Provide the (x, y) coordinate of the cell's center where the given text is located.  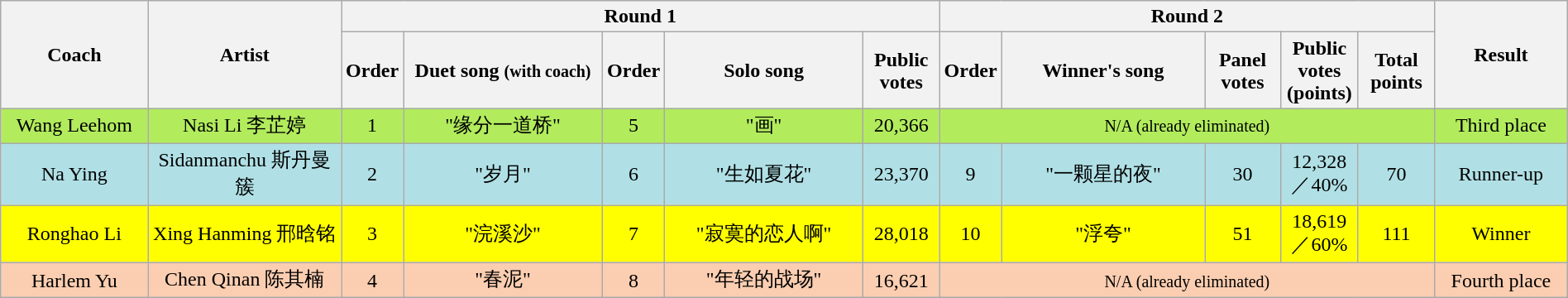
16,621 (901, 280)
"年轻的战场" (764, 280)
Duet song (with coach) (503, 70)
28,018 (901, 234)
18,619／60% (1319, 234)
Winner's song (1103, 70)
Artist (245, 55)
Solo song (764, 70)
20,366 (901, 126)
51 (1243, 234)
Sidanmanchu 斯丹曼簇 (245, 174)
Winner (1502, 234)
30 (1243, 174)
8 (633, 280)
"浮夸" (1103, 234)
2 (372, 174)
Third place (1502, 126)
Public votes (901, 70)
Nasi Li 李芷婷 (245, 126)
"生如夏花" (764, 174)
"一颗星的夜" (1103, 174)
"浣溪沙" (503, 234)
Round 1 (641, 17)
23,370 (901, 174)
Na Ying (74, 174)
"寂寞的恋人啊" (764, 234)
Runner-up (1502, 174)
Harlem Yu (74, 280)
"岁月" (503, 174)
Round 2 (1188, 17)
Fourth place (1502, 280)
Panel votes (1243, 70)
9 (971, 174)
Result (1502, 55)
"春泥" (503, 280)
Chen Qinan 陈其楠 (245, 280)
111 (1396, 234)
7 (633, 234)
Coach (74, 55)
70 (1396, 174)
Total points (1396, 70)
12,328／40% (1319, 174)
3 (372, 234)
Public votes (points) (1319, 70)
6 (633, 174)
1 (372, 126)
Xing Hanming 邢晗铭 (245, 234)
Wang Leehom (74, 126)
4 (372, 280)
5 (633, 126)
10 (971, 234)
"缘分一道桥" (503, 126)
"画" (764, 126)
Ronghao Li (74, 234)
